Detect which cell encompasses the target text, then output its (X, Y) center coordinate. 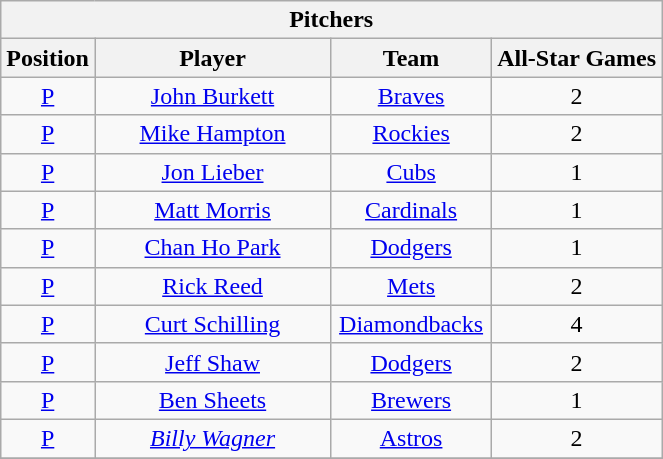
Braves (412, 96)
4 (577, 324)
Astros (412, 438)
Position (48, 58)
Matt Morris (212, 210)
Pitchers (332, 20)
Ben Sheets (212, 400)
Chan Ho Park (212, 248)
Jeff Shaw (212, 362)
Mike Hampton (212, 134)
Rick Reed (212, 286)
John Burkett (212, 96)
Player (212, 58)
Billy Wagner (212, 438)
All-Star Games (577, 58)
Curt Schilling (212, 324)
Jon Lieber (212, 172)
Diamondbacks (412, 324)
Rockies (412, 134)
Cubs (412, 172)
Mets (412, 286)
Brewers (412, 400)
Cardinals (412, 210)
Team (412, 58)
